Find where the given text appears and provide that cell's center as (X, Y) coordinate. 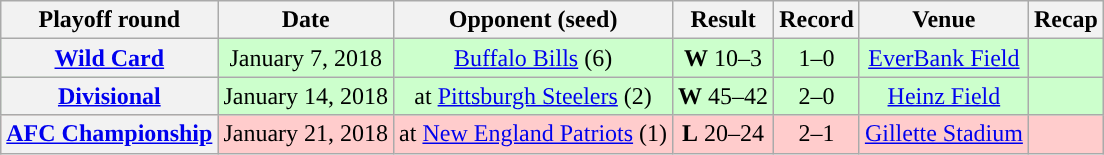
Divisional (110, 96)
Buffalo Bills (6) (534, 58)
January 21, 2018 (306, 134)
1–0 (817, 58)
Playoff round (110, 20)
W 10–3 (724, 58)
Heinz Field (944, 96)
at New England Patriots (1) (534, 134)
W 45–42 (724, 96)
January 7, 2018 (306, 58)
L 20–24 (724, 134)
2–1 (817, 134)
AFC Championship (110, 134)
Opponent (seed) (534, 20)
January 14, 2018 (306, 96)
Recap (1066, 20)
at Pittsburgh Steelers (2) (534, 96)
Venue (944, 20)
Record (817, 20)
Date (306, 20)
Result (724, 20)
Gillette Stadium (944, 134)
Wild Card (110, 58)
EverBank Field (944, 58)
2–0 (817, 96)
